Identify which cell holds the provided text, then report its [X, Y] central coordinate. 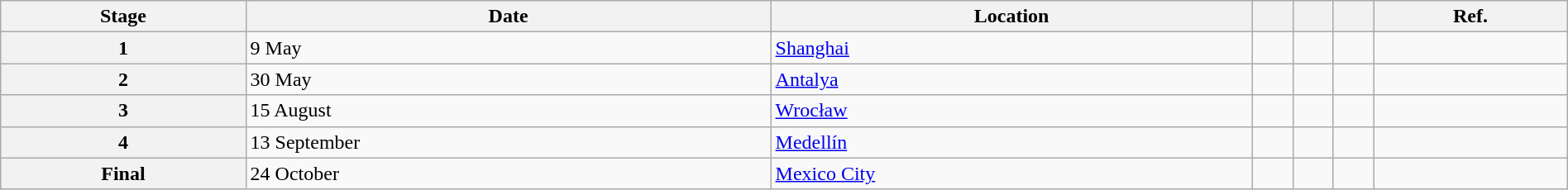
Wrocław [1011, 111]
3 [123, 111]
Location [1011, 17]
Final [123, 173]
24 October [508, 173]
Mexico City [1011, 173]
15 August [508, 111]
2 [123, 79]
Ref. [1470, 17]
1 [123, 48]
Stage [123, 17]
9 May [508, 48]
Antalya [1011, 79]
Date [508, 17]
13 September [508, 142]
Medellín [1011, 142]
Shanghai [1011, 48]
30 May [508, 79]
4 [123, 142]
